Return [X, Y] of the center of cell containing provided text 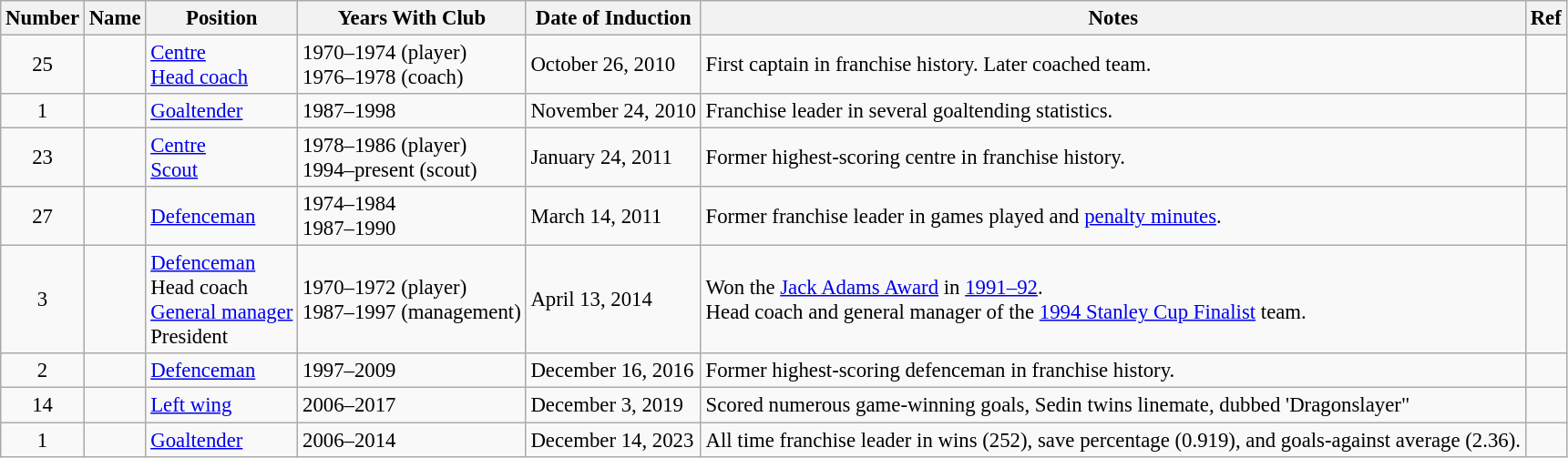
25 [43, 66]
CentreScout [222, 158]
2006–2014 [412, 440]
December 14, 2023 [613, 440]
January 24, 2011 [613, 158]
Former franchise leader in games played and penalty minutes. [1113, 217]
Ref [1545, 18]
December 3, 2019 [613, 405]
DefencemanHead coachGeneral managerPresident [222, 300]
Former highest-scoring centre in franchise history. [1113, 158]
Notes [1113, 18]
Years With Club [412, 18]
November 24, 2010 [613, 111]
1997–2009 [412, 371]
CentreHead coach [222, 66]
1978–1986 (player)1994–present (scout) [412, 158]
Number [43, 18]
Name [115, 18]
Won the Jack Adams Award in 1991–92.Head coach and general manager of the 1994 Stanley Cup Finalist team. [1113, 300]
14 [43, 405]
Date of Induction [613, 18]
1970–1974 (player)1976–1978 (coach) [412, 66]
Scored numerous game-winning goals, Sedin twins linemate, dubbed 'Dragonslayer" [1113, 405]
2 [43, 371]
1974–19841987–1990 [412, 217]
1987–1998 [412, 111]
April 13, 2014 [613, 300]
All time franchise leader in wins (252), save percentage (0.919), and goals-against average (2.36). [1113, 440]
1970–1972 (player)1987–1997 (management) [412, 300]
Franchise leader in several goaltending statistics. [1113, 111]
2006–2017 [412, 405]
Left wing [222, 405]
23 [43, 158]
Position [222, 18]
3 [43, 300]
Former highest-scoring defenceman in franchise history. [1113, 371]
October 26, 2010 [613, 66]
27 [43, 217]
March 14, 2011 [613, 217]
December 16, 2016 [613, 371]
First captain in franchise history. Later coached team. [1113, 66]
